Output the [X, Y] coordinate of the center of the cell containing the given text.  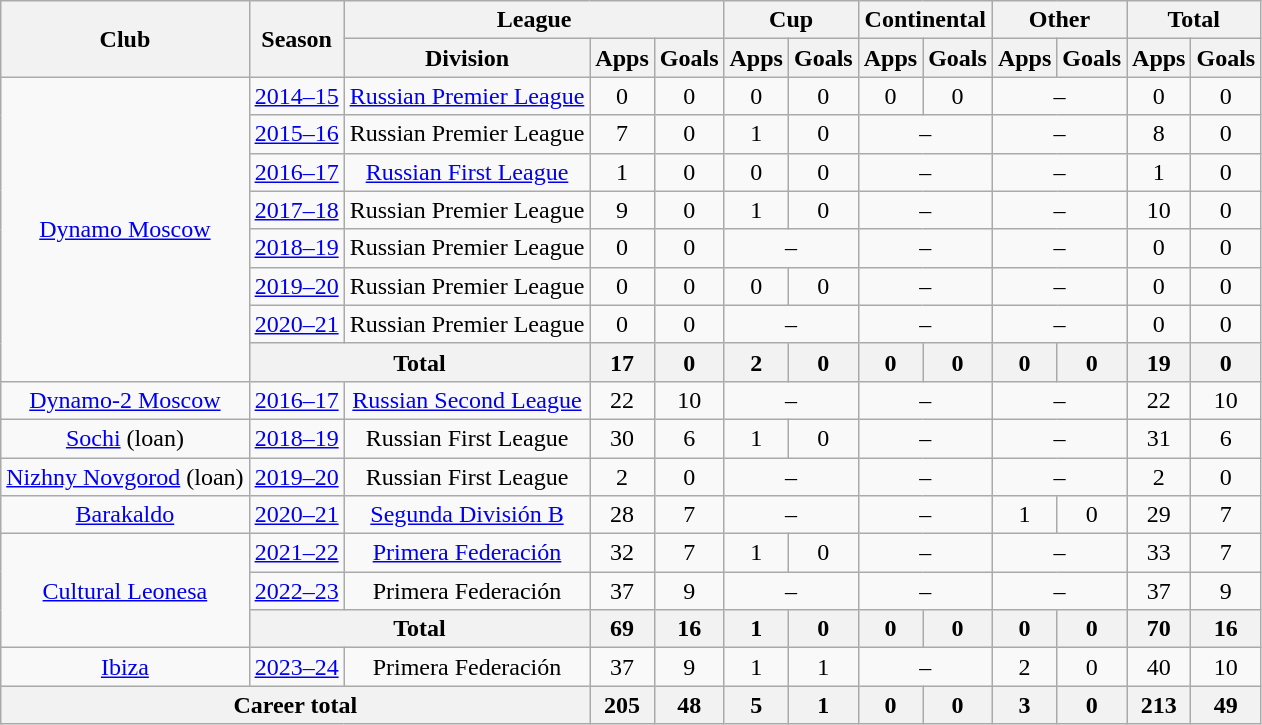
205 [622, 705]
Nizhny Novgorod (loan) [125, 477]
32 [622, 553]
Segunda División B [467, 515]
29 [1159, 515]
Sochi (loan) [125, 438]
Continental [925, 20]
17 [622, 362]
28 [622, 515]
8 [1159, 134]
69 [622, 629]
Dynamo Moscow [125, 229]
2021–22 [296, 553]
Barakaldo [125, 515]
30 [622, 438]
48 [689, 705]
2023–24 [296, 667]
2015–16 [296, 134]
Other [1059, 20]
2017–18 [296, 210]
70 [1159, 629]
40 [1159, 667]
2022–23 [296, 591]
2014–15 [296, 96]
Ibiza [125, 667]
31 [1159, 438]
Russian Second League [467, 400]
Division [467, 58]
League [534, 20]
Club [125, 39]
5 [756, 705]
19 [1159, 362]
3 [1024, 705]
33 [1159, 553]
Career total [296, 705]
Cultural Leonesa [125, 591]
49 [1226, 705]
213 [1159, 705]
Cup [791, 20]
Season [296, 39]
Dynamo-2 Moscow [125, 400]
